Determine the [x, y] coordinate at the center of the cell enclosing the given text.  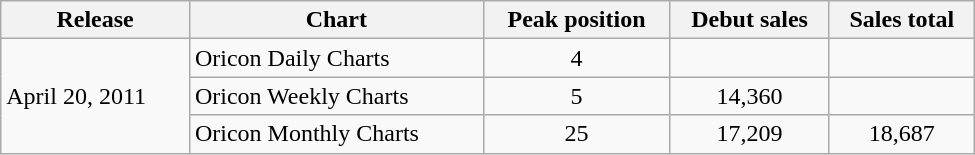
Oricon Weekly Charts [336, 96]
17,209 [750, 134]
Oricon Daily Charts [336, 58]
Sales total [902, 20]
4 [576, 58]
25 [576, 134]
18,687 [902, 134]
Oricon Monthly Charts [336, 134]
Chart [336, 20]
Peak position [576, 20]
Debut sales [750, 20]
April 20, 2011 [96, 96]
Release [96, 20]
5 [576, 96]
14,360 [750, 96]
